Scan for the cell matching the given text and deliver its (x, y) coordinate at center. 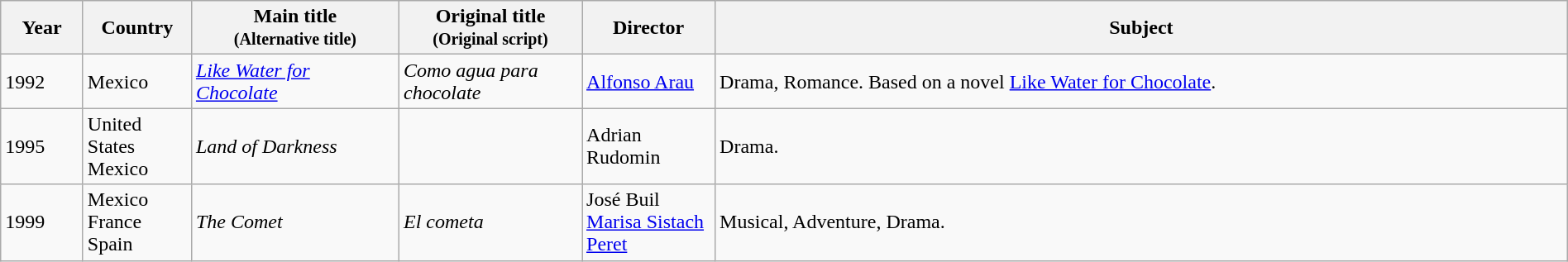
United StatesMexico (137, 146)
José BuilMarisa Sistach Peret (648, 222)
Como agua para chocolate (490, 81)
Country (137, 28)
Drama, Romance. Based on a novel Like Water for Chocolate. (1141, 81)
Land of Darkness (294, 146)
Alfonso Arau (648, 81)
Director (648, 28)
Subject (1141, 28)
Mexico (137, 81)
Main title(Alternative title) (294, 28)
Like Water for Chocolate (294, 81)
1995 (42, 146)
1992 (42, 81)
Year (42, 28)
MexicoFranceSpain (137, 222)
The Comet (294, 222)
Drama. (1141, 146)
Adrian Rudomin (648, 146)
1999 (42, 222)
Original title(Original script) (490, 28)
El cometa (490, 222)
Musical, Adventure, Drama. (1141, 222)
